Output the [X, Y] coordinate of the center of the cell containing the given text.  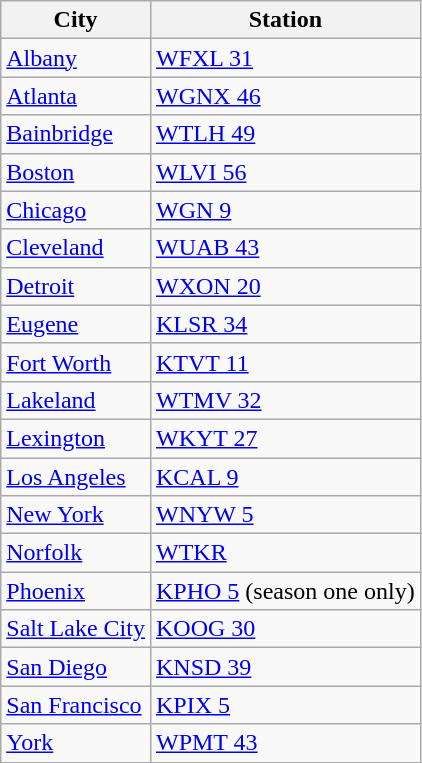
Bainbridge [76, 134]
Boston [76, 172]
WLVI 56 [285, 172]
San Francisco [76, 705]
Cleveland [76, 248]
York [76, 743]
WKYT 27 [285, 438]
KOOG 30 [285, 629]
Phoenix [76, 591]
WTMV 32 [285, 400]
KCAL 9 [285, 477]
San Diego [76, 667]
Eugene [76, 324]
WUAB 43 [285, 248]
Atlanta [76, 96]
KPHO 5 (season one only) [285, 591]
New York [76, 515]
WTKR [285, 553]
WTLH 49 [285, 134]
WGN 9 [285, 210]
Lexington [76, 438]
WGNX 46 [285, 96]
WXON 20 [285, 286]
KLSR 34 [285, 324]
Detroit [76, 286]
WPMT 43 [285, 743]
Fort Worth [76, 362]
KPIX 5 [285, 705]
WNYW 5 [285, 515]
Los Angeles [76, 477]
Chicago [76, 210]
WFXL 31 [285, 58]
Salt Lake City [76, 629]
KTVT 11 [285, 362]
KNSD 39 [285, 667]
Station [285, 20]
Lakeland [76, 400]
Albany [76, 58]
City [76, 20]
Norfolk [76, 553]
